Return the [x, y] coordinate for the center point of the cell that contains the specified text.  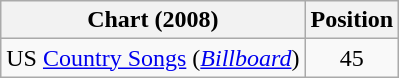
US Country Songs (Billboard) [153, 58]
Chart (2008) [153, 20]
45 [352, 58]
Position [352, 20]
